Capture the cell that displays the provided text and extract its [x, y] central coordinate. 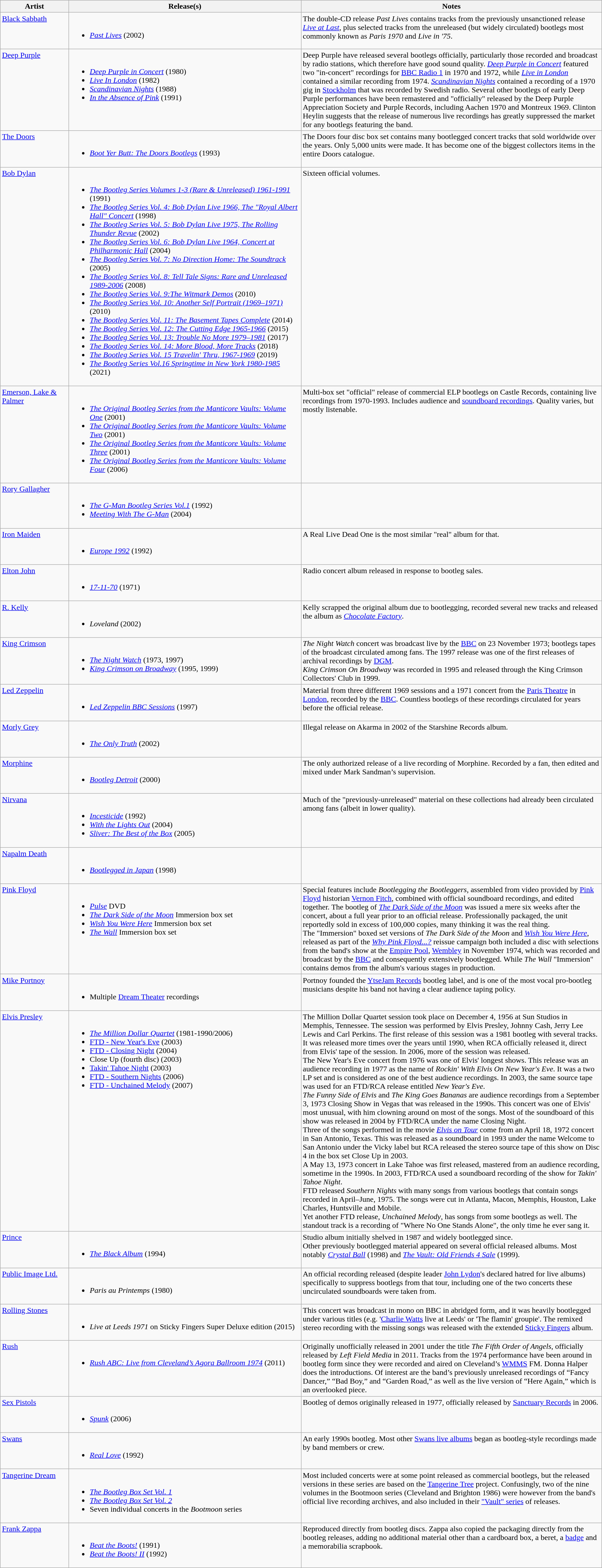
R. Kelly [35, 619]
Europe 1992 (1992) [185, 546]
Deep Purple [35, 90]
Notes [452, 6]
Incesticide (1992)With the Lights Out (2004)Sliver: The Best of the Box (2005) [185, 821]
Led Zeppelin BBC Sessions (1997) [185, 702]
Emerson, Lake & Palmer [35, 434]
Rush ABC: Live from Cleveland’s Agora Ballroom 1974 (2011) [185, 1368]
Bootlegged in Japan (1998) [185, 866]
A Real Live Dead One is the most similar "real" album for that. [452, 546]
The Night Watch (1973, 1997)King Crimson on Broadway (1995, 1999) [185, 661]
The Only Truth (2002) [185, 739]
Nirvana [35, 821]
Morly Grey [35, 739]
Rolling Stones [35, 1322]
Sixteen official volumes. [452, 276]
Artist [35, 6]
Spunk (2006) [185, 1414]
Kelly scrapped the original album due to bootlegging, recorded several new tracks and released the album as Chocolate Factory. [452, 619]
Black Sabbath [35, 31]
Real Love (1992) [185, 1451]
The Bootleg Box Set Vol. 1The Bootleg Box Set Vol. 2Seven individual concerts in the Bootmoon series [185, 1496]
Prince [35, 1249]
Led Zeppelin [35, 702]
Elvis Presley [35, 1121]
Tangerine Dream [35, 1496]
Loveland (2002) [185, 619]
Elton John [35, 583]
The G-Man Bootleg Series Vol.1 (1992)Meeting With The G-Man (2004) [185, 506]
An early 1990s bootleg. Most other Swans live albums began as bootleg-style recordings made by band members or crew. [452, 1451]
Bootleg Detroit (2000) [185, 776]
Beat the Boots! (1991)Beat the Boots! II (1992) [185, 1545]
Morphine [35, 776]
Pink Floyd [35, 929]
Mike Portnoy [35, 993]
Rory Gallagher [35, 506]
Sex Pistols [35, 1414]
Illegal release on Akarma in 2002 of the Starshine Records album. [452, 739]
Bootleg of demos originally released in 1977, officially released by Sanctuary Records in 2006. [452, 1414]
King Crimson [35, 661]
Radio concert album released in response to bootleg sales. [452, 583]
Deep Purple in Concert (1980)Live In London (1982)Scandinavian Nights (1988)In the Absence of Pink (1991) [185, 90]
The Doors [35, 149]
Boot Yer Butt: The Doors Bootlegs (1993) [185, 149]
Napalm Death [35, 866]
Past Lives (2002) [185, 31]
The Black Album (1994) [185, 1249]
Release(s) [185, 6]
Public Image Ltd. [35, 1286]
Pulse DVDThe Dark Side of the Moon Immersion box setWish You Were Here Immersion box setThe Wall Immersion box set [185, 929]
Much of the "previously-unreleased" material on these collections had already been circulated among fans (albeit in lower quality). [452, 821]
Paris au Printemps (1980) [185, 1286]
Swans [35, 1451]
Bob Dylan [35, 276]
Live at Leeds 1971 on Sticky Fingers Super Deluxe edition (2015) [185, 1322]
Iron Maiden [35, 546]
The only authorized release of a live recording of Morphine. Recorded by a fan, then edited and mixed under Mark Sandman’s supervision. [452, 776]
Multiple Dream Theater recordings [185, 993]
Rush [35, 1368]
Frank Zappa [35, 1545]
17-11-70 (1971) [185, 583]
